Return the [x, y] coordinate for the center point of the cell that contains the specified text.  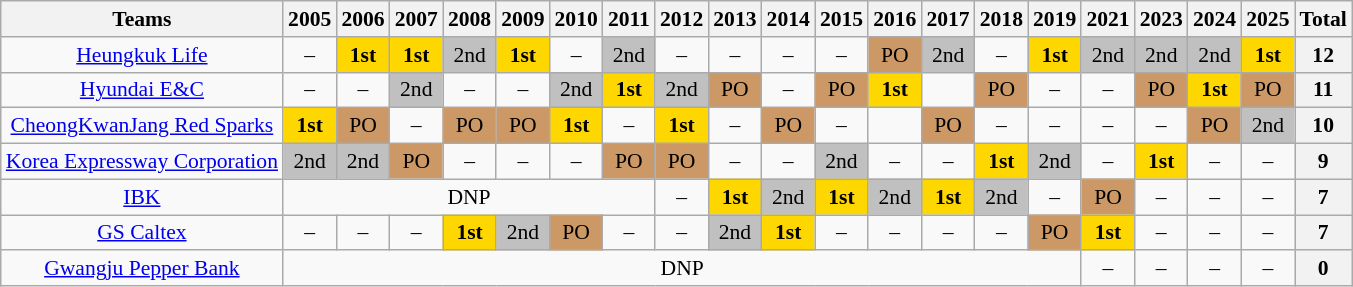
2005 [310, 19]
GS Caltex [142, 233]
11 [1322, 90]
Total [1322, 19]
0 [1322, 269]
2013 [734, 19]
2021 [1108, 19]
2015 [842, 19]
Heungkuk Life [142, 55]
2008 [470, 19]
2010 [576, 19]
2025 [1268, 19]
2007 [416, 19]
IBK [142, 197]
2012 [682, 19]
9 [1322, 162]
Hyundai E&C [142, 90]
2017 [948, 19]
2006 [362, 19]
2009 [522, 19]
2016 [894, 19]
CheongKwanJang Red Sparks [142, 126]
2019 [1054, 19]
Korea Expressway Corporation [142, 162]
2024 [1214, 19]
12 [1322, 55]
2011 [629, 19]
Gwangju Pepper Bank [142, 269]
2018 [1002, 19]
2023 [1162, 19]
2014 [788, 19]
Teams [142, 19]
10 [1322, 126]
